Return (X, Y) of the center of cell containing provided text 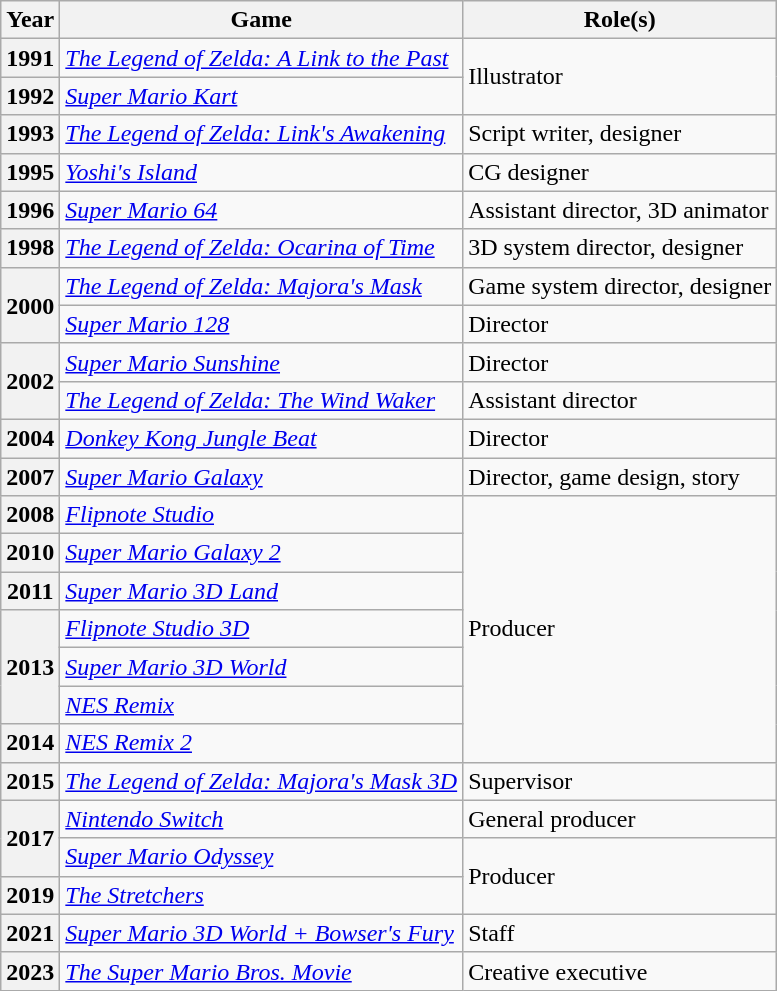
2004 (30, 438)
2010 (30, 553)
Super Mario Odyssey (262, 857)
2021 (30, 933)
Director, game design, story (620, 477)
2013 (30, 667)
The Legend of Zelda: Ocarina of Time (262, 248)
Super Mario 3D Land (262, 591)
Flipnote Studio 3D (262, 629)
Super Mario 3D World (262, 667)
The Legend of Zelda: Majora's Mask 3D (262, 781)
Game system director, designer (620, 286)
Supervisor (620, 781)
The Legend of Zelda: Link's Awakening (262, 134)
The Super Mario Bros. Movie (262, 971)
Illustrator (620, 77)
2017 (30, 838)
Super Mario Galaxy 2 (262, 553)
Year (30, 20)
2002 (30, 381)
Super Mario Kart (262, 96)
1992 (30, 96)
NES Remix (262, 705)
2015 (30, 781)
Super Mario Galaxy (262, 477)
Staff (620, 933)
1991 (30, 58)
NES Remix 2 (262, 743)
Flipnote Studio (262, 515)
Super Mario 3D World + Bowser's Fury (262, 933)
Super Mario 64 (262, 210)
2023 (30, 971)
Super Mario Sunshine (262, 362)
Assistant director, 3D animator (620, 210)
Donkey Kong Jungle Beat (262, 438)
Game (262, 20)
1995 (30, 172)
General producer (620, 819)
2007 (30, 477)
The Legend of Zelda: A Link to the Past (262, 58)
Script writer, designer (620, 134)
2011 (30, 591)
Nintendo Switch (262, 819)
3D system director, designer (620, 248)
2014 (30, 743)
1998 (30, 248)
Yoshi's Island (262, 172)
Assistant director (620, 400)
2000 (30, 305)
The Stretchers (262, 895)
The Legend of Zelda: The Wind Waker (262, 400)
CG designer (620, 172)
2008 (30, 515)
Super Mario 128 (262, 324)
2019 (30, 895)
1993 (30, 134)
1996 (30, 210)
Role(s) (620, 20)
Creative executive (620, 971)
The Legend of Zelda: Majora's Mask (262, 286)
